From the cell containing the given text, extract its center point as [X, Y] coordinate. 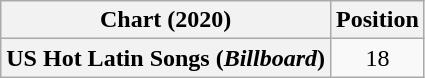
18 [378, 58]
Position [378, 20]
US Hot Latin Songs (Billboard) [166, 58]
Chart (2020) [166, 20]
